From the cell containing the given text, extract its center point as [X, Y] coordinate. 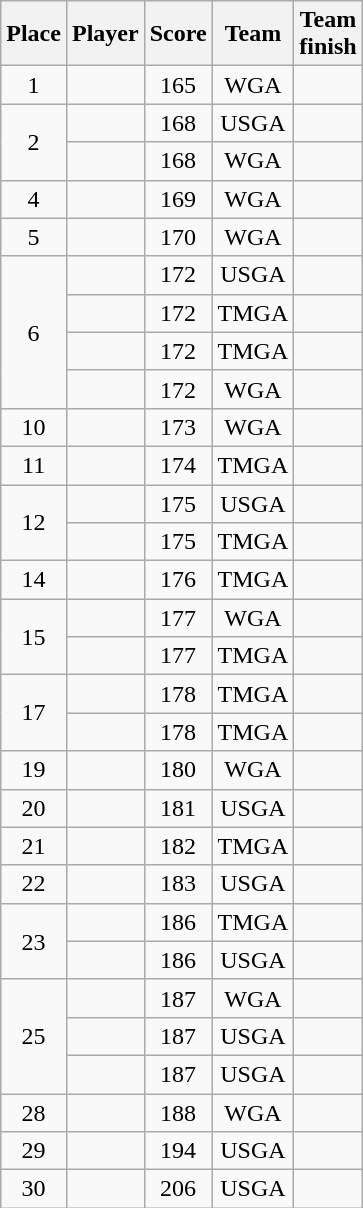
15 [34, 637]
Place [34, 34]
Player [105, 34]
20 [34, 808]
1 [34, 85]
180 [178, 770]
174 [178, 465]
5 [34, 237]
Teamfinish [328, 34]
6 [34, 332]
12 [34, 522]
30 [34, 1189]
28 [34, 1113]
21 [34, 846]
183 [178, 884]
206 [178, 1189]
188 [178, 1113]
181 [178, 808]
4 [34, 199]
2 [34, 142]
10 [34, 427]
169 [178, 199]
176 [178, 580]
170 [178, 237]
Team [253, 34]
165 [178, 85]
194 [178, 1151]
19 [34, 770]
11 [34, 465]
14 [34, 580]
Score [178, 34]
23 [34, 941]
22 [34, 884]
182 [178, 846]
173 [178, 427]
17 [34, 713]
25 [34, 1036]
29 [34, 1151]
